Extract the (x, y) coordinate from the center of the cell holding the provided text.  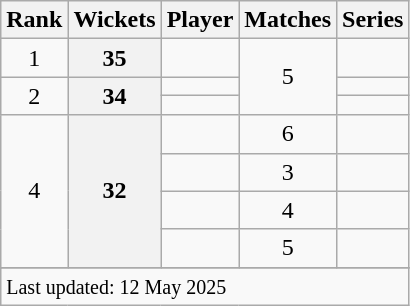
Matches (288, 20)
Rank (34, 20)
Player (200, 20)
2 (34, 96)
34 (114, 96)
32 (114, 191)
1 (34, 58)
Last updated: 12 May 2025 (205, 286)
Series (373, 20)
3 (288, 172)
35 (114, 58)
Wickets (114, 20)
6 (288, 134)
